For the text-containing cell, return its midpoint in [x, y] coordinate format. 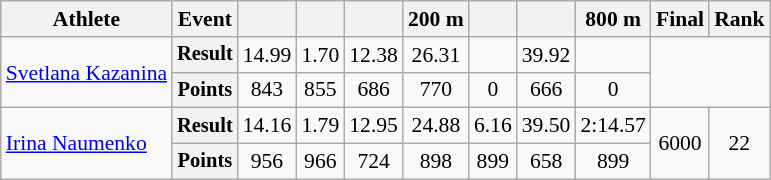
Irina Naumenko [86, 144]
770 [436, 90]
686 [374, 90]
966 [320, 162]
14.99 [268, 55]
1.79 [320, 126]
843 [268, 90]
658 [546, 162]
Athlete [86, 19]
22 [740, 144]
Rank [740, 19]
724 [374, 162]
14.16 [268, 126]
855 [320, 90]
39.50 [546, 126]
12.95 [374, 126]
200 m [436, 19]
6000 [680, 144]
800 m [612, 19]
24.88 [436, 126]
666 [546, 90]
Event [205, 19]
26.31 [436, 55]
2:14.57 [612, 126]
898 [436, 162]
12.38 [374, 55]
39.92 [546, 55]
1.70 [320, 55]
956 [268, 162]
Final [680, 19]
6.16 [493, 126]
Svetlana Kazanina [86, 72]
